Pinpoint the cell where the given text exists, returning its [x, y] midpoint coordinate. 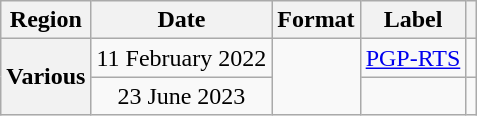
11 February 2022 [182, 58]
Label [413, 20]
Various [46, 77]
PGP-RTS [413, 58]
Region [46, 20]
Date [182, 20]
Format [316, 20]
23 June 2023 [182, 96]
